Capture the cell that displays the provided text and extract its [x, y] central coordinate. 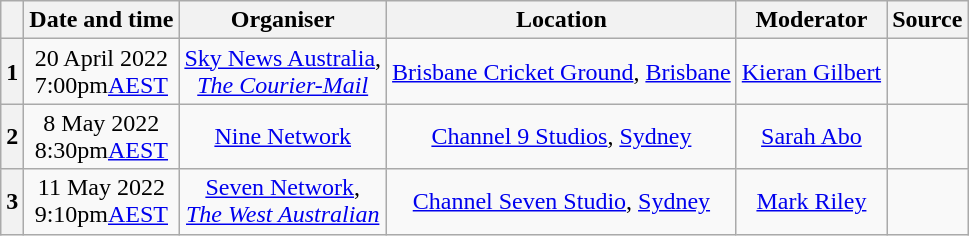
Mark Riley [811, 202]
8 May 20228:30pmAEST [102, 136]
11 May 20229:10pmAEST [102, 202]
Sarah Abo [811, 136]
1 [12, 72]
20 April 20227:00pmAEST [102, 72]
Source [928, 20]
Brisbane Cricket Ground, Brisbane [562, 72]
Location [562, 20]
Channel Seven Studio, Sydney [562, 202]
3 [12, 202]
Channel 9 Studios, Sydney [562, 136]
Date and time [102, 20]
2 [12, 136]
Moderator [811, 20]
Sky News Australia, The Courier-Mail [283, 72]
Nine Network [283, 136]
Kieran Gilbert [811, 72]
Organiser [283, 20]
Seven Network, The West Australian [283, 202]
